Provide the [x, y] coordinate of the cell's center where the given text is located.  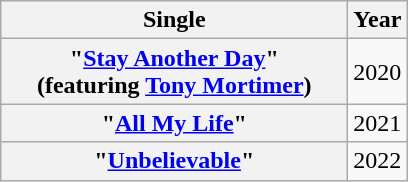
"Unbelievable" [174, 161]
2021 [378, 123]
Single [174, 20]
"Stay Another Day" (featuring Tony Mortimer) [174, 72]
"All My Life" [174, 123]
Year [378, 20]
2022 [378, 161]
2020 [378, 72]
